For the text-containing cell, return its midpoint in [x, y] coordinate format. 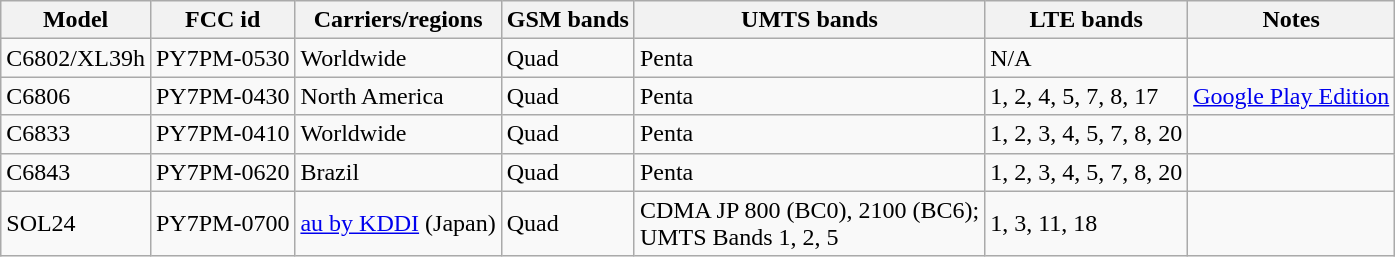
FCC id [222, 20]
N/A [1086, 58]
North America [398, 96]
PY7PM-0620 [222, 172]
1, 3, 11, 18 [1086, 224]
C6802/XL39h [76, 58]
Notes [1292, 20]
C6843 [76, 172]
PY7PM-0430 [222, 96]
CDMA JP 800 (BC0), 2100 (BC6);UMTS Bands 1, 2, 5 [809, 224]
au by KDDI (Japan) [398, 224]
Model [76, 20]
C6833 [76, 134]
PY7PM-0410 [222, 134]
Carriers/regions [398, 20]
SOL24 [76, 224]
UMTS bands [809, 20]
LTE bands [1086, 20]
PY7PM-0530 [222, 58]
Google Play Edition [1292, 96]
GSM bands [568, 20]
1, 2, 4, 5, 7, 8, 17 [1086, 96]
C6806 [76, 96]
Brazil [398, 172]
PY7PM-0700 [222, 224]
